Output the (x, y) coordinate of the center of the cell containing the given text.  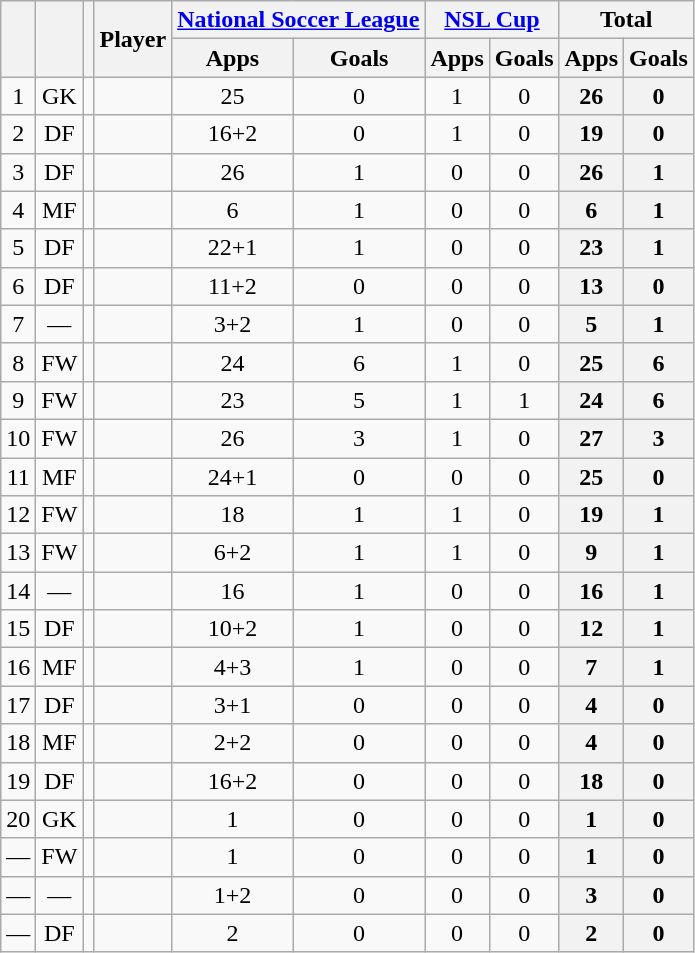
10 (18, 438)
Player (133, 39)
11 (18, 477)
20 (18, 819)
4+3 (233, 667)
17 (18, 705)
27 (591, 438)
24+1 (233, 477)
3+2 (233, 324)
NSL Cup (492, 20)
3+1 (233, 705)
14 (18, 591)
22+1 (233, 248)
15 (18, 629)
National Soccer League (298, 20)
10+2 (233, 629)
6+2 (233, 553)
8 (18, 362)
11+2 (233, 286)
Total (626, 20)
2+2 (233, 743)
1+2 (233, 895)
